Provide the (X, Y) coordinate of the cell's center where the given text is located.  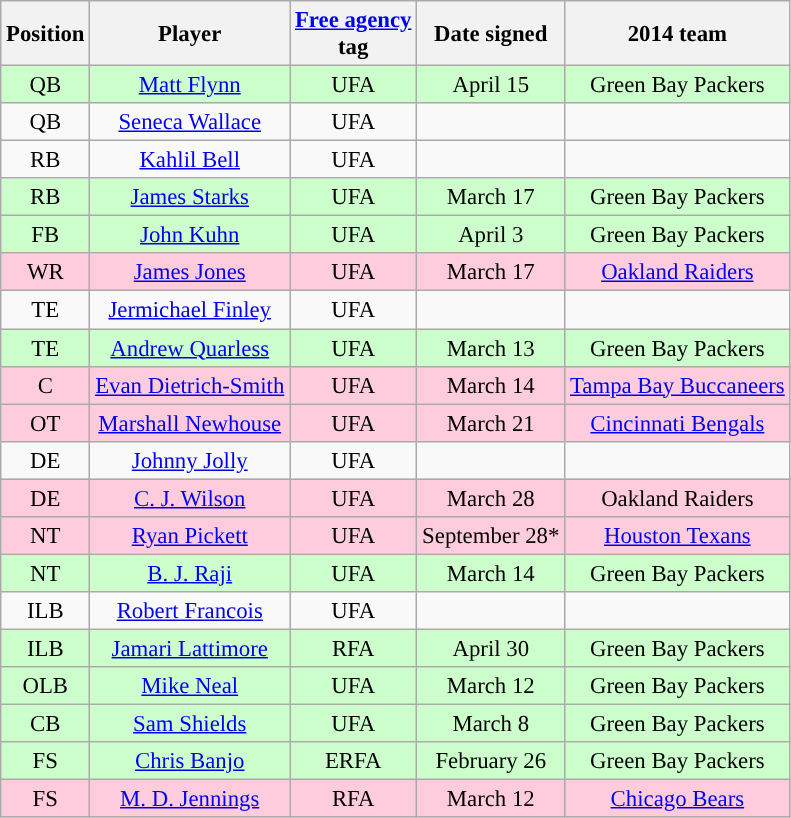
OLB (46, 686)
April 15 (491, 85)
Evan Dietrich-Smith (190, 385)
Ryan Pickett (190, 536)
April 3 (491, 235)
Sam Shields (190, 724)
Mike Neal (190, 686)
M. D. Jennings (190, 799)
Andrew Quarless (190, 348)
Player (190, 34)
CB (46, 724)
2014 team (678, 34)
John Kuhn (190, 235)
March 28 (491, 498)
Marshall Newhouse (190, 423)
Free agencytag (354, 34)
Johnny Jolly (190, 460)
Chicago Bears (678, 799)
Houston Texans (678, 536)
Chris Banjo (190, 761)
Position (46, 34)
Date signed (491, 34)
WR (46, 273)
ERFA (354, 761)
April 30 (491, 648)
C (46, 385)
Robert Francois (190, 611)
FB (46, 235)
Jamari Lattimore (190, 648)
Cincinnati Bengals (678, 423)
OT (46, 423)
C. J. Wilson (190, 498)
March 21 (491, 423)
Matt Flynn (190, 85)
James Jones (190, 273)
Jermichael Finley (190, 310)
March 13 (491, 348)
September 28* (491, 536)
February 26 (491, 761)
James Starks (190, 197)
B. J. Raji (190, 573)
Tampa Bay Buccaneers (678, 385)
March 8 (491, 724)
Kahlil Bell (190, 160)
Seneca Wallace (190, 122)
